Return (x, y) of the center of cell containing provided text 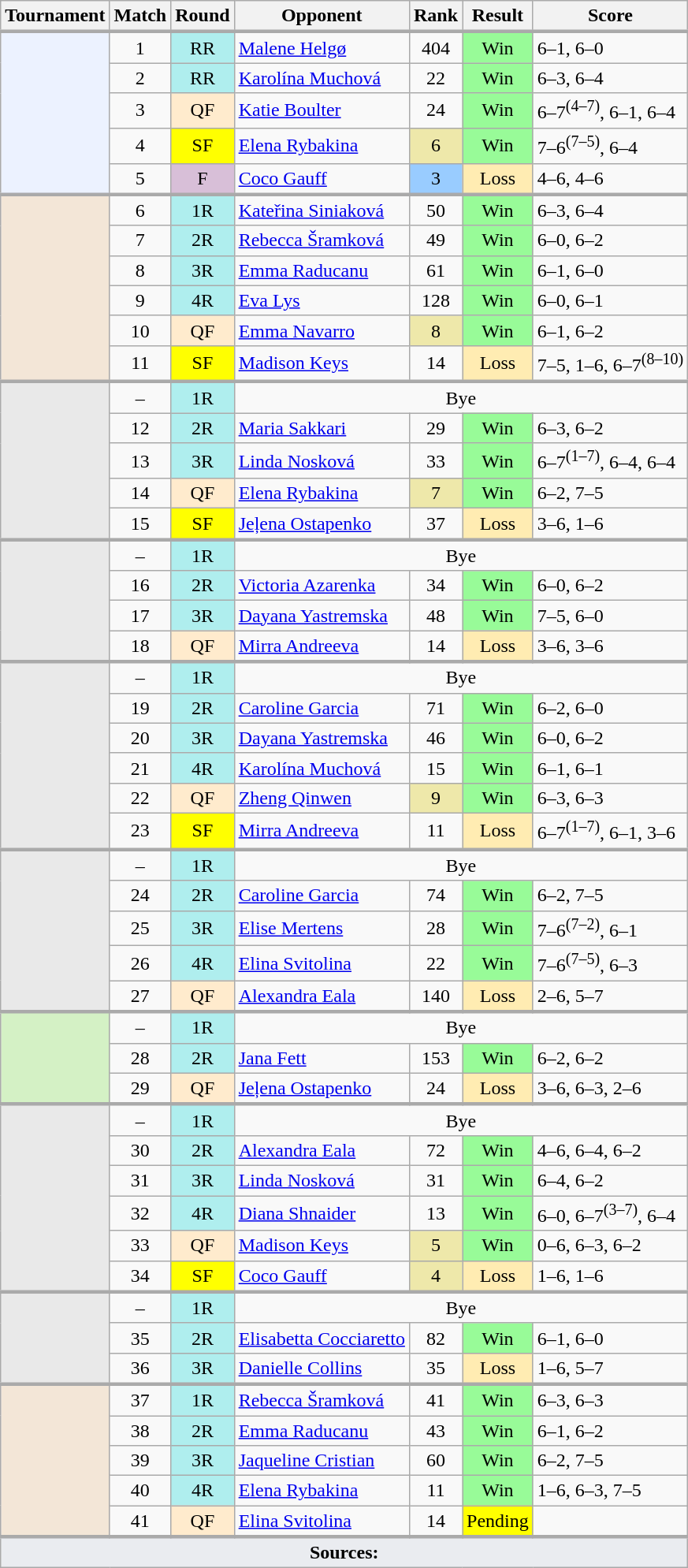
Danielle Collins (322, 1369)
153 (435, 1058)
61 (435, 270)
1–6, 6–3, 7–5 (610, 1491)
Tournament (55, 17)
16 (140, 586)
F (203, 179)
48 (435, 616)
Kateřina Siniaková (322, 210)
10 (140, 330)
6–1, 6–1 (610, 768)
Eva Lys (322, 300)
7–6(7–2), 6–1 (610, 929)
38 (140, 1431)
32 (140, 1214)
128 (435, 300)
6–0, 6–1 (610, 300)
19 (140, 708)
6–2, 6–0 (610, 708)
1–6, 1–6 (610, 1276)
20 (140, 738)
17 (140, 616)
140 (435, 996)
3–6, 6–3, 2–6 (610, 1089)
6–7(4–7), 6–1, 6–4 (610, 110)
3–6, 3–6 (610, 646)
Elise Mertens (322, 929)
Round (203, 17)
Opponent (322, 17)
Emma Navarro (322, 330)
7–5, 6–0 (610, 616)
36 (140, 1369)
50 (435, 210)
Score (610, 17)
3–6, 1–6 (610, 524)
Sources: (344, 1552)
74 (435, 896)
4–6, 6–4, 6–2 (610, 1150)
Jaqueline Cristian (322, 1461)
49 (435, 240)
0–6, 6–3, 6–2 (610, 1246)
26 (140, 963)
18 (140, 646)
Result (498, 17)
27 (140, 996)
Rank (435, 17)
43 (435, 1431)
Diana Shnaider (322, 1214)
71 (435, 708)
4–6, 4–6 (610, 179)
Elisabetta Cocciaretto (322, 1338)
7–6(7–5), 6–3 (610, 963)
72 (435, 1150)
Malene Helgø (322, 47)
23 (140, 831)
Victoria Azarenka (322, 586)
Jana Fett (322, 1058)
Match (140, 17)
46 (435, 738)
6–7(1–7), 6–4, 6–4 (610, 460)
60 (435, 1461)
Pending (498, 1521)
Maria Sakkari (322, 428)
30 (140, 1150)
7–5, 1–6, 6–7(8–10) (610, 363)
1 (140, 47)
7–6(7–5), 6–4 (610, 145)
Zheng Qinwen (322, 798)
Katie Boulter (322, 110)
2–6, 5–7 (610, 996)
6–3, 6–2 (610, 428)
404 (435, 47)
2 (140, 78)
6–2, 6–2 (610, 1058)
6–4, 6–2 (610, 1181)
82 (435, 1338)
39 (140, 1461)
40 (140, 1491)
6–0, 6–7(3–7), 6–4 (610, 1214)
12 (140, 428)
6–7(1–7), 6–1, 3–6 (610, 831)
25 (140, 929)
1–6, 5–7 (610, 1369)
21 (140, 768)
